Capture the cell that displays the provided text and extract its [X, Y] central coordinate. 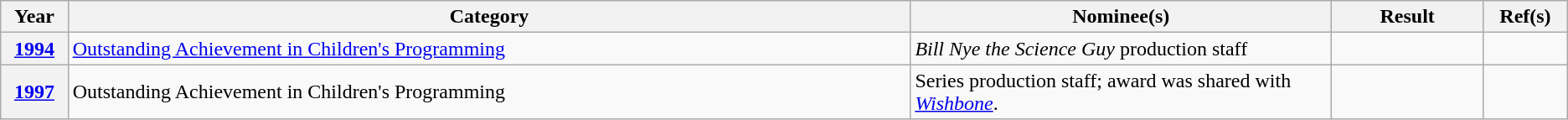
Ref(s) [1526, 17]
Nominee(s) [1121, 17]
Category [489, 17]
1997 [34, 92]
Series production staff; award was shared with Wishbone. [1121, 92]
Year [34, 17]
1994 [34, 49]
Result [1407, 17]
Bill Nye the Science Guy production staff [1121, 49]
